Output the [X, Y] coordinate of the center of the cell containing the given text.  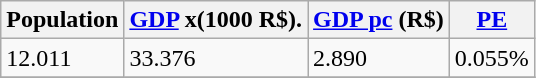
PE [492, 20]
12.011 [62, 58]
33.376 [216, 58]
0.055% [492, 58]
GDP x(1000 R$). [216, 20]
GDP pc (R$) [379, 20]
2.890 [379, 58]
Population [62, 20]
